Search for the cell housing the specified text and yield its [x, y] center coordinate. 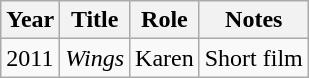
Short film [254, 58]
Role [165, 20]
Karen [165, 58]
Notes [254, 20]
Title [95, 20]
2011 [30, 58]
Year [30, 20]
Wings [95, 58]
